Return the (X, Y) coordinate for the center point of the cell that contains the specified text.  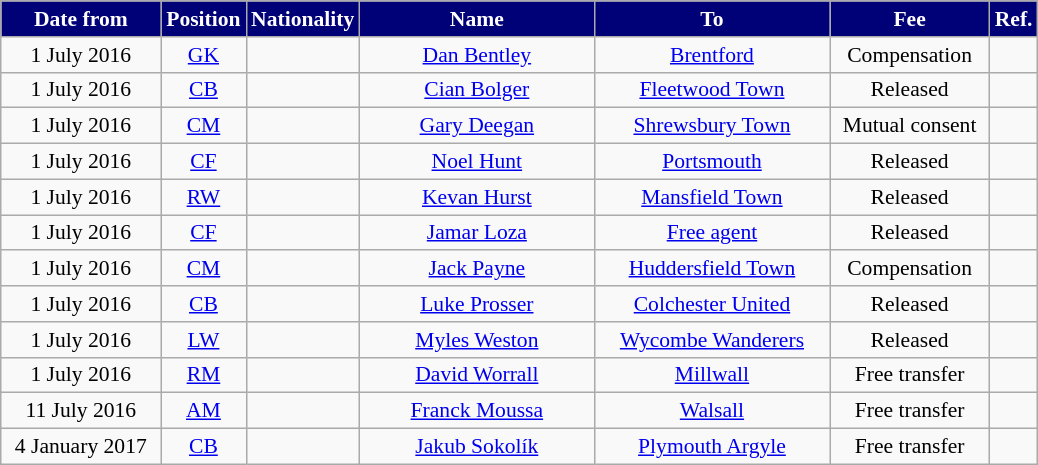
Name (476, 19)
11 July 2016 (81, 411)
AM (204, 411)
Huddersfield Town (712, 269)
RW (204, 197)
Noel Hunt (476, 162)
David Worrall (476, 375)
Nationality (302, 19)
Jack Payne (476, 269)
Mutual consent (910, 126)
GK (204, 55)
Kevan Hurst (476, 197)
RM (204, 375)
Walsall (712, 411)
LW (204, 340)
Gary Deegan (476, 126)
To (712, 19)
Ref. (1014, 19)
Date from (81, 19)
Brentford (712, 55)
Plymouth Argyle (712, 447)
Myles Weston (476, 340)
Luke Prosser (476, 304)
Fleetwood Town (712, 90)
Jakub Sokolík (476, 447)
Colchester United (712, 304)
4 January 2017 (81, 447)
Franck Moussa (476, 411)
Millwall (712, 375)
Shrewsbury Town (712, 126)
Wycombe Wanderers (712, 340)
Position (204, 19)
Jamar Loza (476, 233)
Free agent (712, 233)
Dan Bentley (476, 55)
Fee (910, 19)
Mansfield Town (712, 197)
Portsmouth (712, 162)
Cian Bolger (476, 90)
